Capture the cell that displays the provided text and extract its (x, y) central coordinate. 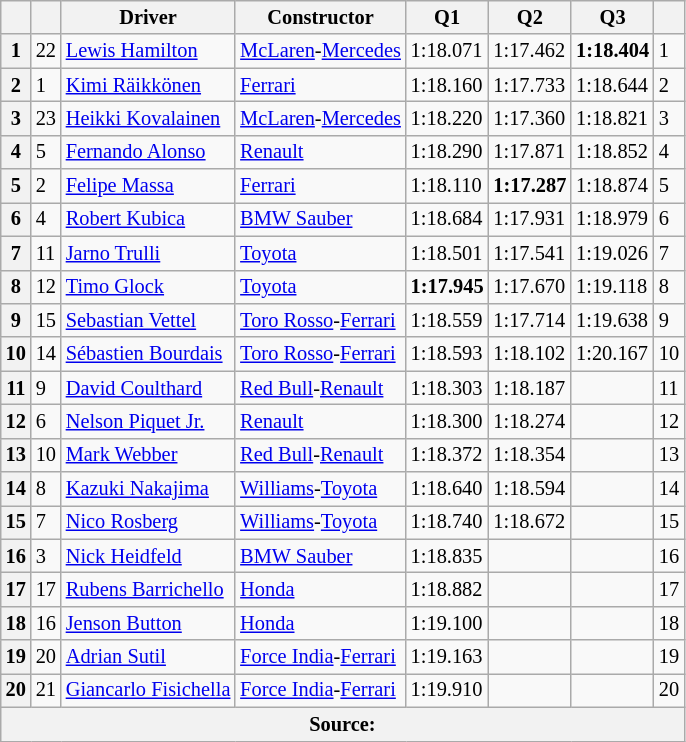
1:17.670 (530, 287)
Mark Webber (148, 455)
1:17.541 (530, 253)
1:19.026 (612, 253)
1:18.684 (448, 219)
1:18.852 (612, 152)
1:18.821 (612, 118)
1:18.071 (448, 51)
1:17.931 (530, 219)
1:17.945 (448, 287)
22 (46, 51)
Kimi Räikkönen (148, 85)
1:18.882 (448, 589)
Kazuki Nakajima (148, 489)
1:18.290 (448, 152)
1:18.160 (448, 85)
1:18.979 (612, 219)
Giancarlo Fisichella (148, 690)
Nick Heidfeld (148, 556)
1:17.871 (530, 152)
1:18.274 (530, 421)
1:19.163 (448, 657)
1:18.835 (448, 556)
1:20.167 (612, 354)
Timo Glock (148, 287)
1:19.100 (448, 623)
1:18.594 (530, 489)
1:18.672 (530, 522)
1:18.102 (530, 354)
Rubens Barrichello (148, 589)
1:17.462 (530, 51)
Jarno Trulli (148, 253)
1:19.638 (612, 320)
Felipe Massa (148, 186)
1:18.300 (448, 421)
1:18.501 (448, 253)
21 (46, 690)
Nelson Piquet Jr. (148, 421)
Q1 (448, 17)
Adrian Sutil (148, 657)
1:18.640 (448, 489)
Sébastien Bourdais (148, 354)
1:18.220 (448, 118)
1:18.740 (448, 522)
Q3 (612, 17)
Driver (148, 17)
Source: (342, 724)
1:17.360 (530, 118)
Q2 (530, 17)
1:18.559 (448, 320)
1:18.110 (448, 186)
1:18.187 (530, 388)
Fernando Alonso (148, 152)
1:17.733 (530, 85)
1:17.714 (530, 320)
Heikki Kovalainen (148, 118)
1:18.404 (612, 51)
David Coulthard (148, 388)
1:17.287 (530, 186)
1:18.372 (448, 455)
Nico Rosberg (148, 522)
1:18.354 (530, 455)
23 (46, 118)
Robert Kubica (148, 219)
1:18.874 (612, 186)
1:18.593 (448, 354)
1:19.118 (612, 287)
1:19.910 (448, 690)
Jenson Button (148, 623)
Constructor (320, 17)
Sebastian Vettel (148, 320)
Lewis Hamilton (148, 51)
1:18.303 (448, 388)
1:18.644 (612, 85)
